Scan for the cell matching the given text and deliver its (X, Y) coordinate at center. 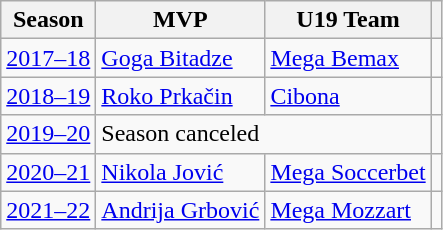
Roko Prkačin (180, 96)
Season canceled (264, 134)
2017–18 (48, 58)
MVP (180, 20)
Nikola Jović (180, 172)
2018–19 (48, 96)
Goga Bitadze (180, 58)
Mega Bemax (348, 58)
Mega Soccerbet (348, 172)
Andrija Grbović (180, 210)
Season (48, 20)
2020–21 (48, 172)
2019–20 (48, 134)
Cibona (348, 96)
U19 Team (348, 20)
2021–22 (48, 210)
Mega Mozzart (348, 210)
